Detect which cell encompasses the target text, then output its [x, y] center coordinate. 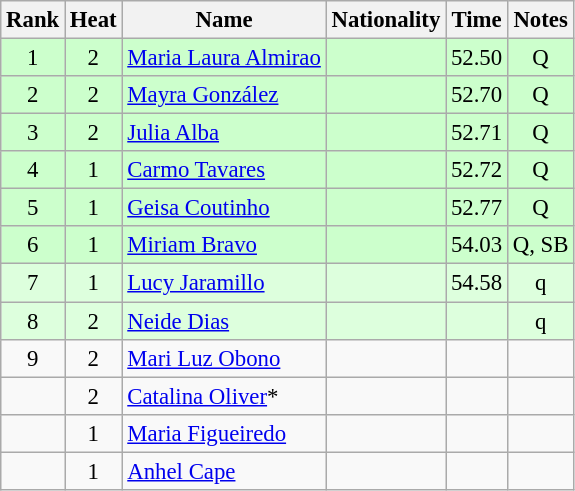
Maria Figueiredo [224, 433]
Time [477, 20]
4 [33, 170]
52.71 [477, 133]
54.58 [477, 283]
Julia Alba [224, 133]
52.77 [477, 208]
8 [33, 321]
9 [33, 358]
Geisa Coutinho [224, 208]
Mayra González [224, 95]
52.70 [477, 95]
Lucy Jaramillo [224, 283]
3 [33, 133]
Name [224, 20]
6 [33, 245]
Nationality [386, 20]
52.72 [477, 170]
54.03 [477, 245]
Miriam Bravo [224, 245]
Rank [33, 20]
Anhel Cape [224, 471]
7 [33, 283]
Neide Dias [224, 321]
Heat [94, 20]
Carmo Tavares [224, 170]
52.50 [477, 58]
Notes [540, 20]
5 [33, 208]
Maria Laura Almirao [224, 58]
Q, SB [540, 245]
Catalina Oliver* [224, 396]
Mari Luz Obono [224, 358]
